Extract the [X, Y] coordinate from the center of the cell holding the provided text.  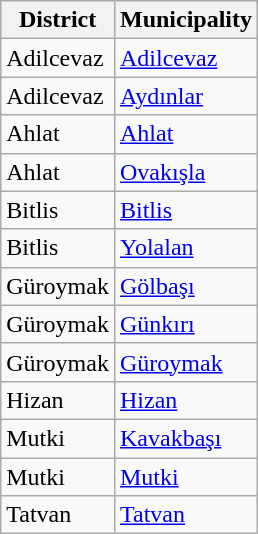
District [58, 20]
Kavakbaşı [186, 438]
Günkırı [186, 324]
Yolalan [186, 248]
Gölbaşı [186, 286]
Aydınlar [186, 96]
Municipality [186, 20]
Ovakışla [186, 172]
